Extract the (X, Y) coordinate from the center of the cell holding the provided text.  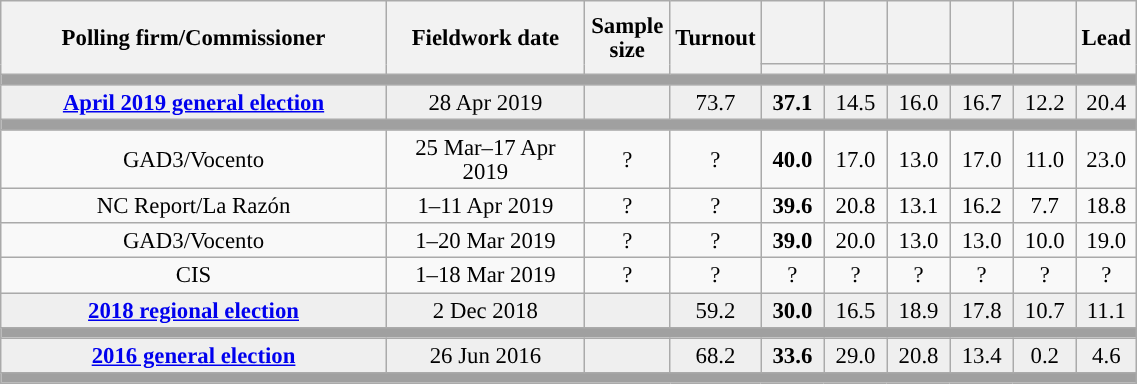
NC Report/La Razón (194, 206)
11.1 (1106, 310)
Turnout (716, 38)
14.5 (856, 102)
13.4 (982, 356)
10.7 (1044, 310)
1–20 Mar 2019 (485, 242)
16.5 (856, 310)
40.0 (792, 160)
18.9 (918, 310)
37.1 (792, 102)
23.0 (1106, 160)
2 Dec 2018 (485, 310)
73.7 (716, 102)
Lead (1106, 38)
7.7 (1044, 206)
26 Jun 2016 (485, 356)
Sample size (627, 38)
29.0 (856, 356)
0.2 (1044, 356)
4.6 (1106, 356)
12.2 (1044, 102)
16.0 (918, 102)
13.1 (918, 206)
30.0 (792, 310)
16.7 (982, 102)
Polling firm/Commissioner (194, 38)
16.2 (982, 206)
33.6 (792, 356)
April 2019 general election (194, 102)
Fieldwork date (485, 38)
20.4 (1106, 102)
59.2 (716, 310)
20.0 (856, 242)
25 Mar–17 Apr 2019 (485, 160)
28 Apr 2019 (485, 102)
39.0 (792, 242)
10.0 (1044, 242)
68.2 (716, 356)
CIS (194, 276)
17.8 (982, 310)
1–11 Apr 2019 (485, 206)
39.6 (792, 206)
19.0 (1106, 242)
18.8 (1106, 206)
2018 regional election (194, 310)
2016 general election (194, 356)
1–18 Mar 2019 (485, 276)
11.0 (1044, 160)
